Capture the cell that displays the provided text and extract its [x, y] central coordinate. 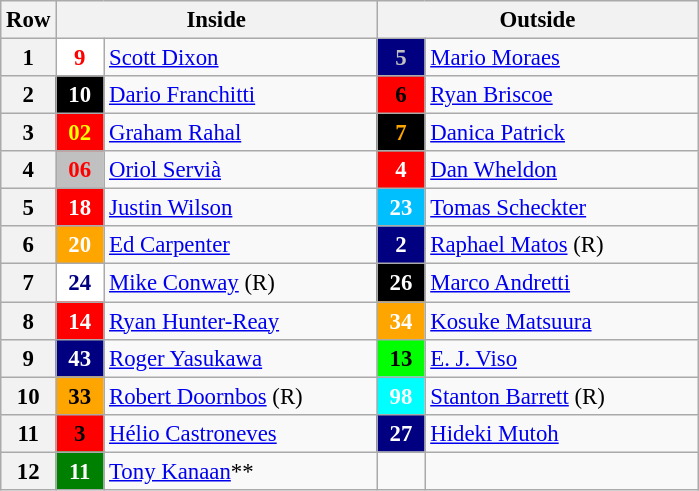
12 [28, 471]
26 [401, 283]
Ryan Briscoe [562, 95]
Mario Moraes [562, 58]
Tony Kanaan** [240, 471]
Hideki Mutoh [562, 433]
Hélio Castroneves [240, 433]
18 [80, 208]
Outside [538, 20]
Roger Yasukawa [240, 358]
13 [401, 358]
Marco Andretti [562, 283]
27 [401, 433]
Inside [216, 20]
06 [80, 170]
Raphael Matos (R) [562, 245]
1 [28, 58]
8 [28, 321]
Scott Dixon [240, 58]
Ed Carpenter [240, 245]
Kosuke Matsuura [562, 321]
23 [401, 208]
24 [80, 283]
98 [401, 396]
Graham Rahal [240, 133]
Row [28, 20]
02 [80, 133]
Justin Wilson [240, 208]
20 [80, 245]
E. J. Viso [562, 358]
14 [80, 321]
43 [80, 358]
34 [401, 321]
Dario Franchitti [240, 95]
Danica Patrick [562, 133]
33 [80, 396]
Tomas Scheckter [562, 208]
Mike Conway (R) [240, 283]
Ryan Hunter-Reay [240, 321]
Oriol Servià [240, 170]
Robert Doornbos (R) [240, 396]
Dan Wheldon [562, 170]
Stanton Barrett (R) [562, 396]
